From the cell containing the given text, extract its center point as (x, y) coordinate. 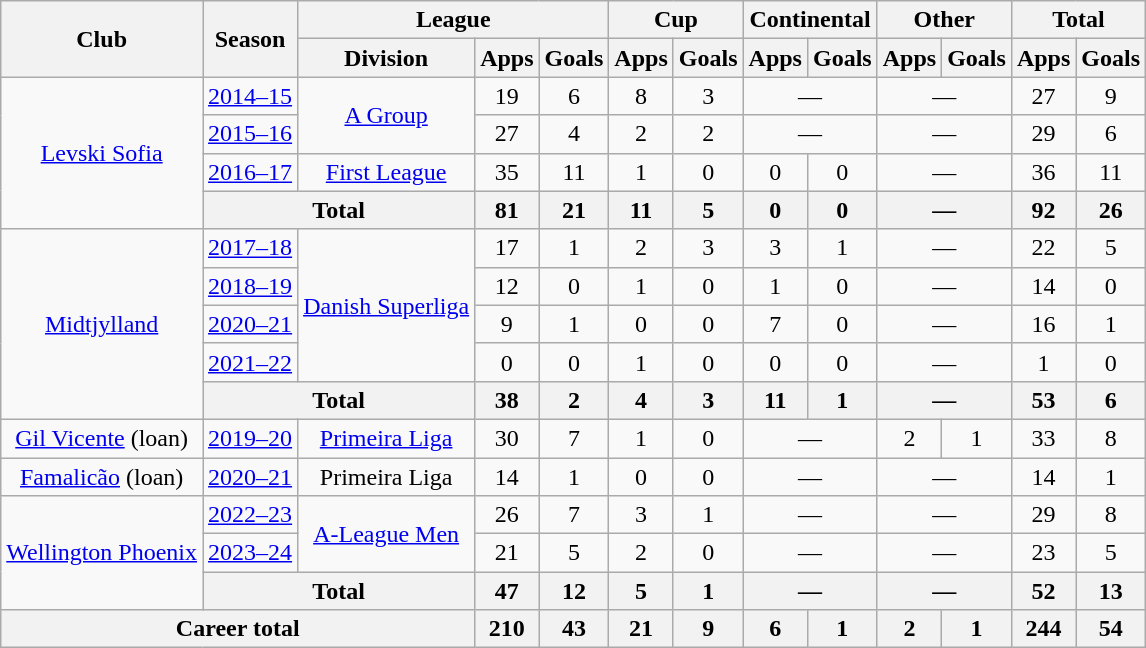
First League (386, 172)
Wellington Phoenix (102, 553)
Season (250, 39)
19 (507, 96)
A Group (386, 115)
47 (507, 591)
Career total (238, 629)
36 (1043, 172)
2016–17 (250, 172)
35 (507, 172)
2019–20 (250, 438)
52 (1043, 591)
2021–22 (250, 362)
43 (574, 629)
2018–19 (250, 286)
A-League Men (386, 534)
33 (1043, 438)
Midtjylland (102, 324)
Club (102, 39)
22 (1043, 248)
2014–15 (250, 96)
30 (507, 438)
Famalicão (loan) (102, 477)
244 (1043, 629)
16 (1043, 324)
38 (507, 400)
17 (507, 248)
Continental (810, 20)
Cup (676, 20)
13 (1111, 591)
Other (944, 20)
League (454, 20)
Division (386, 58)
92 (1043, 210)
Danish Superliga (386, 305)
2015–16 (250, 134)
54 (1111, 629)
2022–23 (250, 515)
23 (1043, 553)
Levski Sofia (102, 153)
81 (507, 210)
2017–18 (250, 248)
210 (507, 629)
53 (1043, 400)
2023–24 (250, 553)
Gil Vicente (loan) (102, 438)
